Provide the [X, Y] coordinate of the cell's center where the given text is located.  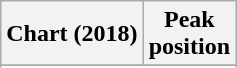
Peakposition [189, 34]
Chart (2018) [72, 34]
